From the cell containing the given text, extract its center point as [x, y] coordinate. 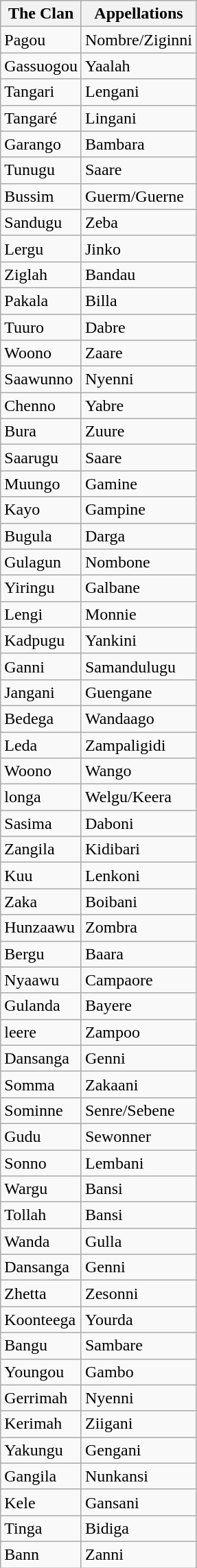
Bedega [41, 718]
Leda [41, 745]
Zanni [139, 1554]
Zangila [41, 850]
Kidibari [139, 850]
Tuuro [41, 327]
Wandaago [139, 718]
Koonteega [41, 1320]
Chenno [41, 406]
Ziigani [139, 1424]
Bambara [139, 144]
Yabre [139, 406]
Billa [139, 301]
Muungo [41, 484]
Darga [139, 536]
Somma [41, 1084]
leere [41, 1032]
Bugula [41, 536]
Welgu/Keera [139, 797]
Sewonner [139, 1136]
Sominne [41, 1110]
Nyaawu [41, 980]
Zeba [139, 222]
Bergu [41, 954]
Monnie [139, 614]
Gengani [139, 1450]
Zuure [139, 432]
Hunzaawu [41, 928]
Yourda [139, 1320]
Yaalah [139, 66]
Gerrimah [41, 1398]
Baara [139, 954]
Yiringu [41, 588]
Galbane [139, 588]
Nombre/Ziginni [139, 40]
Tangari [41, 92]
The Clan [41, 14]
Sasima [41, 823]
Bidiga [139, 1528]
Tinga [41, 1528]
Gambo [139, 1372]
Ganni [41, 666]
Tunugu [41, 170]
Gulagun [41, 562]
Lengi [41, 614]
Gansani [139, 1502]
Zaare [139, 353]
longa [41, 797]
Sambare [139, 1346]
Zhetta [41, 1294]
Zampaligidi [139, 745]
Zesonni [139, 1294]
Bandau [139, 274]
Kuu [41, 876]
Gassuogou [41, 66]
Kerimah [41, 1424]
Sandugu [41, 222]
Boibani [139, 902]
Bayere [139, 1006]
Pakala [41, 301]
Appellations [139, 14]
Zombra [139, 928]
Yakungu [41, 1450]
Youngou [41, 1372]
Wanda [41, 1241]
Gamine [139, 484]
Guengane [139, 692]
Saarugu [41, 458]
Lingani [139, 118]
Dabre [139, 327]
Ziglah [41, 274]
Jangani [41, 692]
Gulanda [41, 1006]
Gampine [139, 510]
Bura [41, 432]
Guerm/Guerne [139, 196]
Zakaani [139, 1084]
Nombone [139, 562]
Tangaré [41, 118]
Zampoo [139, 1032]
Gudu [41, 1136]
Lenkoni [139, 876]
Lengani [139, 92]
Yankini [139, 640]
Bann [41, 1554]
Wargu [41, 1189]
Daboni [139, 823]
Tollah [41, 1215]
Pagou [41, 40]
Bangu [41, 1346]
Lembani [139, 1163]
Kele [41, 1502]
Senre/Sebene [139, 1110]
Jinko [139, 248]
Kayo [41, 510]
Nunkansi [139, 1476]
Kadpugu [41, 640]
Garango [41, 144]
Gulla [139, 1241]
Lergu [41, 248]
Bussim [41, 196]
Zaka [41, 902]
Samandulugu [139, 666]
Gangila [41, 1476]
Wango [139, 771]
Saawunno [41, 379]
Sonno [41, 1163]
Campaore [139, 980]
